Capture the cell that displays the provided text and extract its [X, Y] central coordinate. 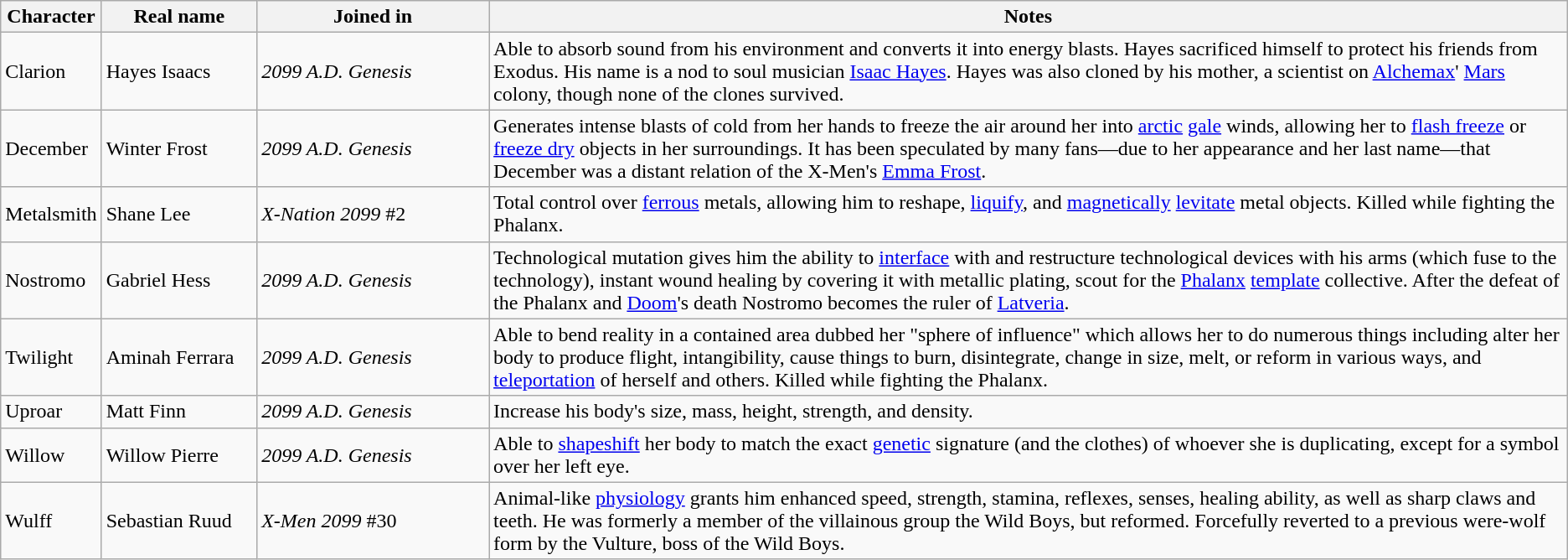
Joined in [374, 17]
X-Nation 2099 #2 [374, 215]
Hayes Isaacs [179, 71]
Notes [1029, 17]
Aminah Ferrara [179, 357]
Matt Finn [179, 412]
December [51, 148]
Uproar [51, 412]
Willow Pierre [179, 454]
Winter Frost [179, 148]
Sebastian Ruud [179, 521]
Shane Lee [179, 215]
Willow [51, 454]
X-Men 2099 #30 [374, 521]
Wulff [51, 521]
Clarion [51, 71]
Increase his body's size, mass, height, strength, and density. [1029, 412]
Metalsmith [51, 215]
Character [51, 17]
Real name [179, 17]
Total control over ferrous metals, allowing him to reshape, liquify, and magnetically levitate metal objects. Killed while fighting the Phalanx. [1029, 215]
Gabriel Hess [179, 280]
Twilight [51, 357]
Nostromo [51, 280]
